Locate the cell with the specified text and output its [X, Y] center coordinate. 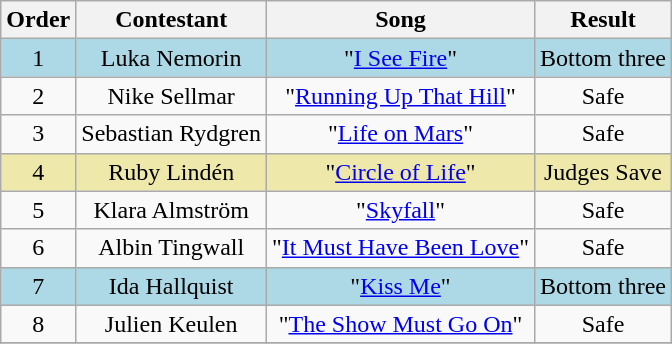
"Skyfall" [401, 210]
2 [38, 96]
"I See Fire" [401, 58]
Ruby Lindén [172, 172]
"It Must Have Been Love" [401, 248]
Julien Keulen [172, 324]
Albin Tingwall [172, 248]
3 [38, 134]
Song [401, 20]
"The Show Must Go On" [401, 324]
"Kiss Me" [401, 286]
6 [38, 248]
"Running Up That Hill" [401, 96]
4 [38, 172]
Luka Nemorin [172, 58]
7 [38, 286]
"Circle of Life" [401, 172]
8 [38, 324]
Sebastian Rydgren [172, 134]
Result [602, 20]
Order [38, 20]
"Life on Mars" [401, 134]
Contestant [172, 20]
5 [38, 210]
1 [38, 58]
Klara Almström [172, 210]
Ida Hallquist [172, 286]
Judges Save [602, 172]
Nike Sellmar [172, 96]
